Return (X, Y) of the center of cell containing provided text 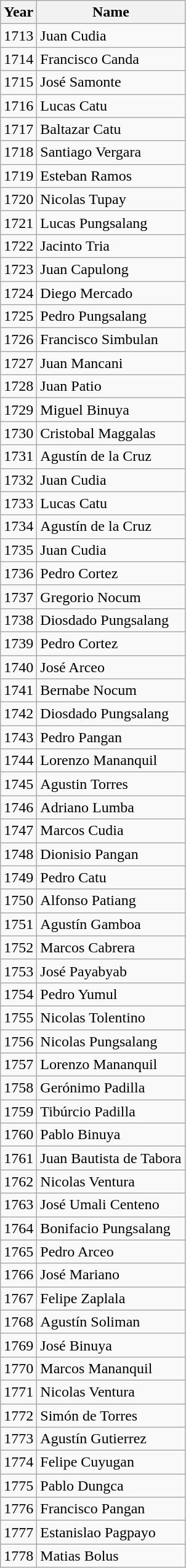
1758 (18, 1088)
1733 (18, 503)
José Mariano (111, 1275)
1742 (18, 714)
José Arceo (111, 667)
1747 (18, 831)
1754 (18, 994)
Nicolas Pungsalang (111, 1041)
Agustin Torres (111, 784)
1773 (18, 1439)
1775 (18, 1486)
Juan Patio (111, 386)
1726 (18, 340)
1752 (18, 947)
Pablo Dungca (111, 1486)
1772 (18, 1415)
1760 (18, 1135)
1757 (18, 1065)
Bernabe Nocum (111, 691)
José Payabyab (111, 971)
1763 (18, 1205)
1770 (18, 1368)
Jacinto Tria (111, 246)
1724 (18, 293)
1732 (18, 480)
1721 (18, 222)
Pedro Arceo (111, 1252)
Felipe Zaplala (111, 1298)
1714 (18, 59)
1715 (18, 82)
1728 (18, 386)
Diego Mercado (111, 293)
Agustín Gamboa (111, 924)
Dionisio Pangan (111, 854)
Esteban Ramos (111, 176)
1769 (18, 1345)
1727 (18, 363)
Pedro Catu (111, 877)
Year (18, 12)
1776 (18, 1509)
1765 (18, 1252)
Marcos Cabrera (111, 947)
Lucas Pungsalang (111, 222)
Name (111, 12)
1768 (18, 1322)
Juan Bautista de Tabora (111, 1158)
1736 (18, 573)
Tibúrcio Padilla (111, 1111)
1764 (18, 1228)
Felipe Cuyugan (111, 1462)
1755 (18, 1017)
Juan Capulong (111, 269)
1729 (18, 410)
1756 (18, 1041)
1771 (18, 1392)
1738 (18, 620)
Francisco Canda (111, 59)
1751 (18, 924)
1741 (18, 691)
1716 (18, 106)
1759 (18, 1111)
1762 (18, 1182)
José Samonte (111, 82)
1749 (18, 877)
1739 (18, 643)
Gerónimo Padilla (111, 1088)
1750 (18, 901)
Agustín Soliman (111, 1322)
1734 (18, 527)
Pedro Pangan (111, 737)
Estanislao Pagpayo (111, 1532)
1744 (18, 761)
1720 (18, 199)
1745 (18, 784)
1718 (18, 152)
1767 (18, 1298)
Nicolas Tolentino (111, 1017)
1722 (18, 246)
José Binuya (111, 1345)
1777 (18, 1532)
1719 (18, 176)
1746 (18, 807)
Bonifacio Pungsalang (111, 1228)
1766 (18, 1275)
Cristobal Maggalas (111, 433)
Pedro Pungsalang (111, 316)
1748 (18, 854)
Miguel Binuya (111, 410)
Juan Mancani (111, 363)
Baltazar Catu (111, 129)
Gregorio Nocum (111, 597)
Alfonso Patiang (111, 901)
Adriano Lumba (111, 807)
Santiago Vergara (111, 152)
1753 (18, 971)
Francisco Simbulan (111, 340)
Marcos Mananquil (111, 1368)
1743 (18, 737)
1740 (18, 667)
1725 (18, 316)
1713 (18, 36)
1774 (18, 1462)
Simón de Torres (111, 1415)
Nicolas Tupay (111, 199)
1723 (18, 269)
1717 (18, 129)
1761 (18, 1158)
Marcos Cudia (111, 831)
Francisco Pangan (111, 1509)
1735 (18, 550)
1737 (18, 597)
Pablo Binuya (111, 1135)
1730 (18, 433)
1731 (18, 457)
Matias Bolus (111, 1556)
Agustín Gutierrez (111, 1439)
Pedro Yumul (111, 994)
1778 (18, 1556)
José Umali Centeno (111, 1205)
